Find where the given text appears and provide that cell's center as [x, y] coordinate. 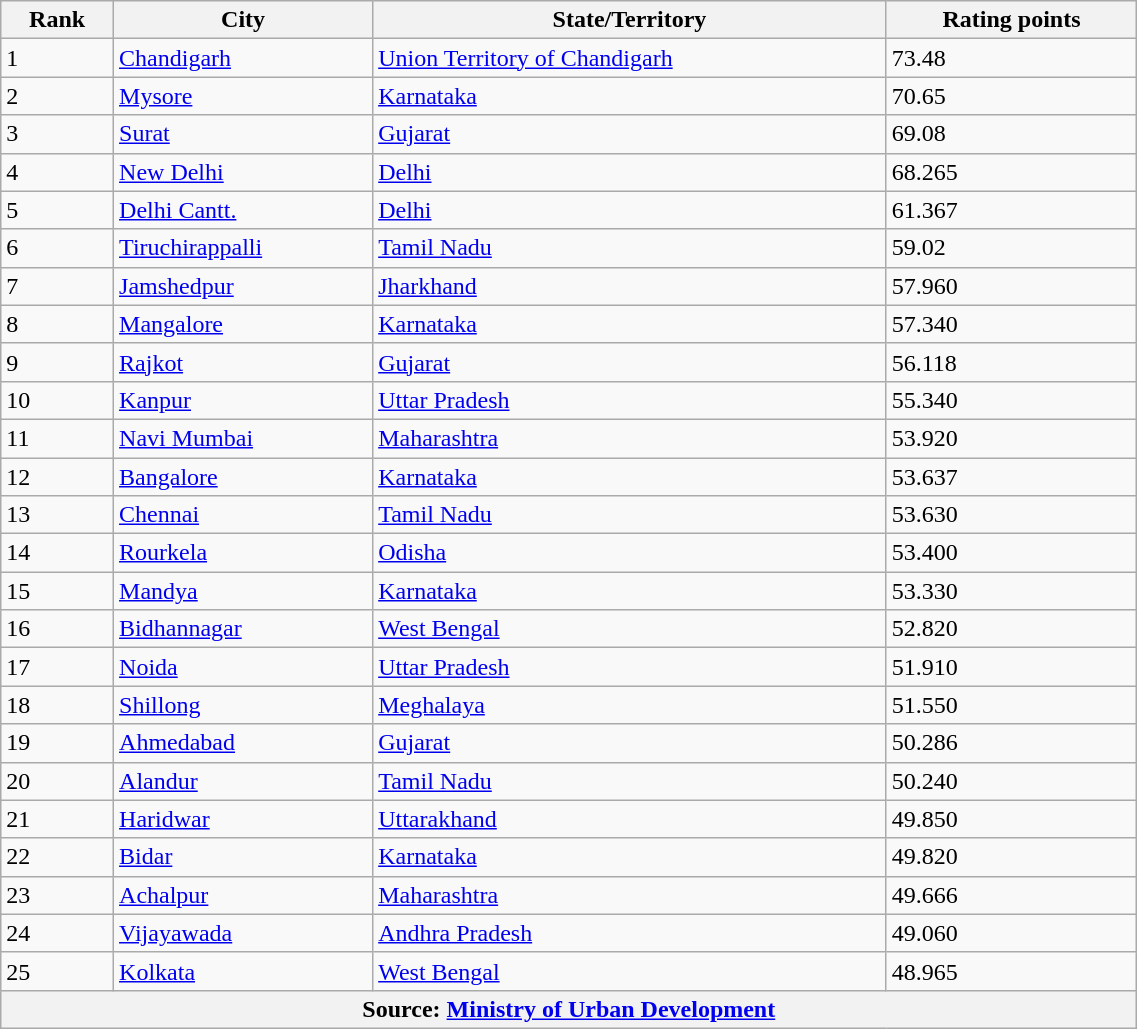
7 [58, 286]
Surat [244, 134]
Union Territory of Chandigarh [630, 58]
Vijayawada [244, 933]
Uttarakhand [630, 819]
49.850 [1012, 819]
Chandigarh [244, 58]
Ahmedabad [244, 743]
Mysore [244, 96]
51.910 [1012, 667]
49.060 [1012, 933]
19 [58, 743]
49.666 [1012, 895]
Shillong [244, 705]
Bidar [244, 857]
Rank [58, 20]
4 [58, 172]
1 [58, 58]
13 [58, 515]
Bangalore [244, 477]
22 [58, 857]
53.630 [1012, 515]
56.118 [1012, 362]
3 [58, 134]
8 [58, 324]
State/Territory [630, 20]
68.265 [1012, 172]
55.340 [1012, 400]
11 [58, 438]
15 [58, 591]
50.240 [1012, 781]
Odisha [630, 553]
52.820 [1012, 629]
53.400 [1012, 553]
61.367 [1012, 210]
Delhi Cantt. [244, 210]
Rourkela [244, 553]
Kolkata [244, 971]
Noida [244, 667]
59.02 [1012, 248]
49.820 [1012, 857]
12 [58, 477]
51.550 [1012, 705]
53.637 [1012, 477]
Navi Mumbai [244, 438]
14 [58, 553]
Achalpur [244, 895]
Source: Ministry of Urban Development [569, 1009]
69.08 [1012, 134]
21 [58, 819]
Jamshedpur [244, 286]
2 [58, 96]
Chennai [244, 515]
9 [58, 362]
Mandya [244, 591]
New Delhi [244, 172]
Mangalore [244, 324]
73.48 [1012, 58]
Bidhannagar [244, 629]
23 [58, 895]
17 [58, 667]
5 [58, 210]
18 [58, 705]
25 [58, 971]
Andhra Pradesh [630, 933]
City [244, 20]
57.960 [1012, 286]
Alandur [244, 781]
Tiruchirappalli [244, 248]
10 [58, 400]
16 [58, 629]
Rajkot [244, 362]
70.65 [1012, 96]
24 [58, 933]
Haridwar [244, 819]
Rating points [1012, 20]
Meghalaya [630, 705]
57.340 [1012, 324]
53.920 [1012, 438]
48.965 [1012, 971]
50.286 [1012, 743]
Kanpur [244, 400]
Jharkhand [630, 286]
20 [58, 781]
53.330 [1012, 591]
6 [58, 248]
